Pinpoint the cell where the given text exists, returning its [x, y] midpoint coordinate. 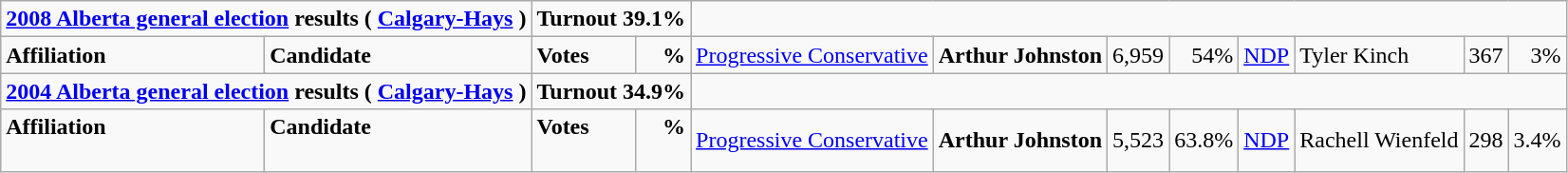
Turnout 34.9% [611, 91]
Rachell Wienfeld [1379, 141]
2004 Alberta general election results ( Calgary-Hays ) [266, 91]
63.8% [1204, 141]
367 [1486, 55]
298 [1486, 141]
Turnout 39.1% [611, 19]
6,959 [1139, 55]
54% [1204, 55]
3% [1538, 55]
5,523 [1139, 141]
Tyler Kinch [1379, 55]
3.4% [1538, 141]
2008 Alberta general election results ( Calgary-Hays ) [266, 19]
